For the text-containing cell, return its midpoint in [X, Y] coordinate format. 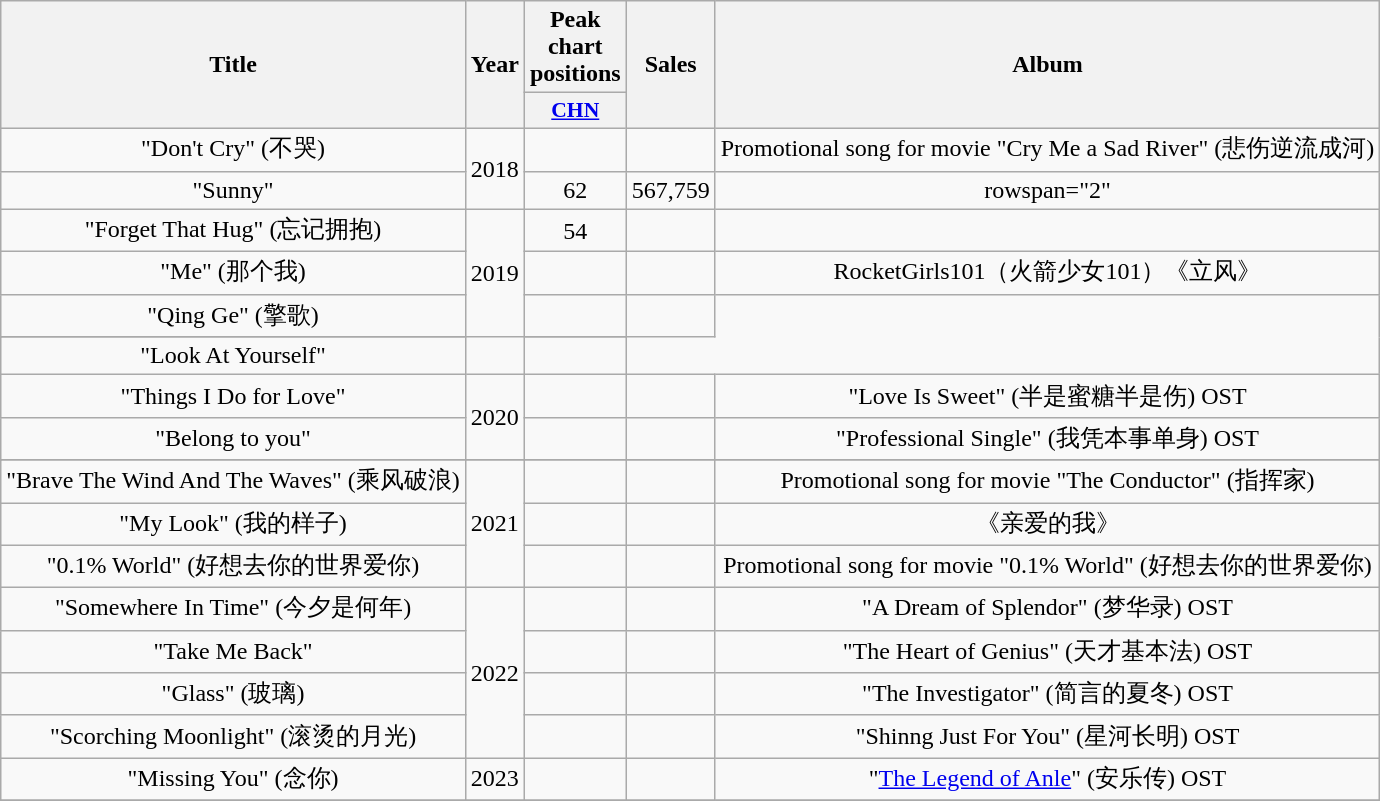
2023 [494, 780]
62 [575, 190]
Album [1048, 65]
567,759 [670, 190]
Title [234, 65]
Sales [670, 65]
Peak chart positions [575, 47]
"Brave The Wind And The Waves" (乘风破浪) [234, 482]
"Missing You" (念你) [234, 780]
"Professional Single" (我凭本事单身) OST [1048, 438]
"Love Is Sweet" (半是蜜糖半是伤) OST [1048, 396]
"My Look" (我的样子) [234, 524]
"The Investigator" (简言的夏冬) OST [1048, 694]
RocketGirls101（火箭少女101）《立风》 [1048, 274]
Promotional song for movie "0.1% World" (好想去你的世界爱你) [1048, 566]
"Sunny" [234, 190]
"Things I Do for Love" [234, 396]
2022 [494, 673]
"Look At Yourself" [234, 356]
"A Dream of Splendor" (梦华录) OST [1048, 610]
"Shinng Just For You" (星河长明) OST [1048, 736]
"Qing Ge" (擎歌) [234, 316]
"Forget That Hug" (忘记拥抱) [234, 230]
Promotional song for movie "Cry Me a Sad River" (悲伤逆流成河) [1048, 150]
"Glass" (玻璃) [234, 694]
Year [494, 65]
"Scorching Moonlight" (滚烫的月光) [234, 736]
2019 [494, 273]
"The Heart of Genius" (天才基本法) OST [1048, 652]
"Me" (那个我) [234, 274]
2021 [494, 524]
Promotional song for movie "The Conductor" (指挥家) [1048, 482]
"Take Me Back" [234, 652]
"Belong to you" [234, 438]
"The Legend of Anle" (安乐传) OST [1048, 780]
CHN [575, 111]
54 [575, 230]
2020 [494, 418]
"Don't Cry" (不哭) [234, 150]
rowspan="2" [1048, 190]
2018 [494, 168]
"0.1% World" (好想去你的世界爱你) [234, 566]
"Somewhere In Time" (今夕是何年) [234, 610]
《亲爱的我》 [1048, 524]
